Pinpoint the cell where the given text exists, returning its (X, Y) midpoint coordinate. 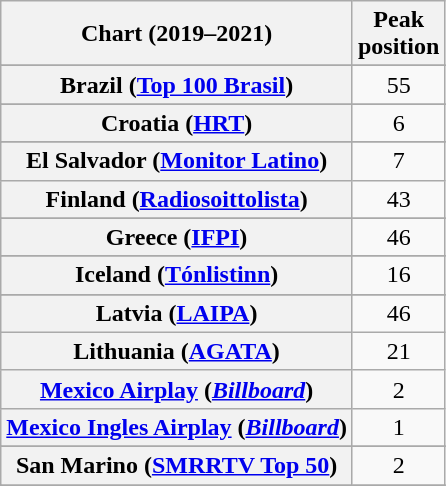
Brazil (Top 100 Brasil) (177, 85)
7 (398, 161)
55 (398, 85)
San Marino (SMRRTV Top 50) (177, 465)
Croatia (HRT) (177, 123)
Greece (IFPI) (177, 237)
Finland (Radiosoittolista) (177, 199)
Mexico Ingles Airplay (Billboard) (177, 427)
Peakposition (398, 34)
16 (398, 275)
El Salvador (Monitor Latino) (177, 161)
Latvia (LAIPA) (177, 313)
6 (398, 123)
21 (398, 351)
43 (398, 199)
1 (398, 427)
Mexico Airplay (Billboard) (177, 389)
Chart (2019–2021) (177, 34)
Iceland (Tónlistinn) (177, 275)
Lithuania (AGATA) (177, 351)
